Provide the (X, Y) coordinate of the cell's center where the given text is located.  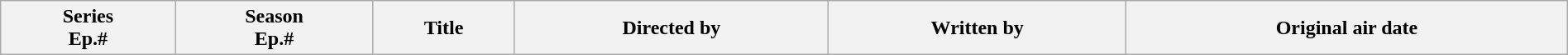
Written by (978, 28)
Title (443, 28)
SeriesEp.# (88, 28)
SeasonEp.# (275, 28)
Directed by (672, 28)
Original air date (1347, 28)
